Search for the cell housing the specified text and yield its [x, y] center coordinate. 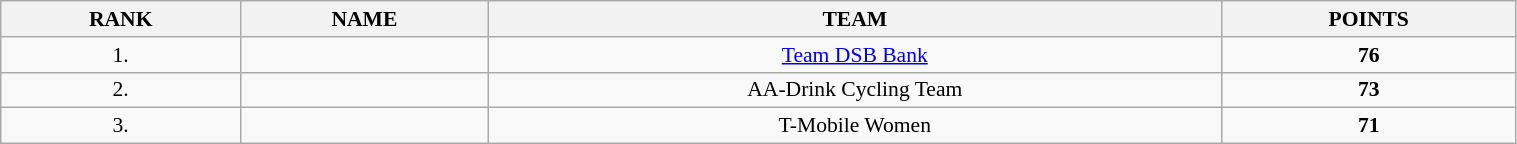
TEAM [854, 19]
71 [1368, 126]
RANK [121, 19]
76 [1368, 55]
2. [121, 90]
POINTS [1368, 19]
NAME [365, 19]
AA-Drink Cycling Team [854, 90]
T-Mobile Women [854, 126]
Team DSB Bank [854, 55]
1. [121, 55]
3. [121, 126]
73 [1368, 90]
